Provide the [x, y] coordinate of the cell's center where the given text is located.  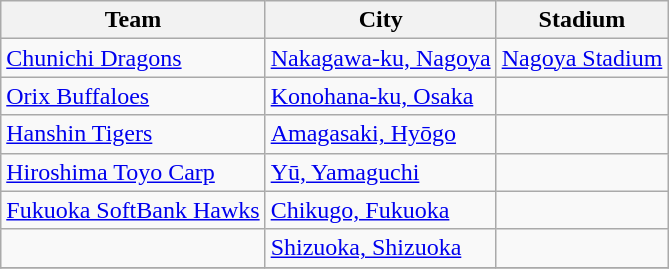
Fukuoka SoftBank Hawks [133, 210]
Orix Buffaloes [133, 96]
Team [133, 20]
Stadium [582, 20]
Nagoya Stadium [582, 58]
Hiroshima Toyo Carp [133, 172]
Hanshin Tigers [133, 134]
Nakagawa-ku, Nagoya [380, 58]
Yū, Yamaguchi [380, 172]
Chikugo, Fukuoka [380, 210]
Amagasaki, Hyōgo [380, 134]
City [380, 20]
Shizuoka, Shizuoka [380, 248]
Konohana-ku, Osaka [380, 96]
Chunichi Dragons [133, 58]
